Extract the [x, y] coordinate from the center of the cell holding the provided text.  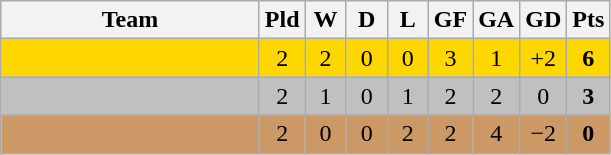
−2 [544, 134]
D [366, 20]
Pts [588, 20]
GD [544, 20]
6 [588, 58]
Pld [282, 20]
W [326, 20]
+2 [544, 58]
L [408, 20]
GA [496, 20]
GF [450, 20]
4 [496, 134]
Team [130, 20]
